Capture the cell that displays the provided text and extract its [X, Y] central coordinate. 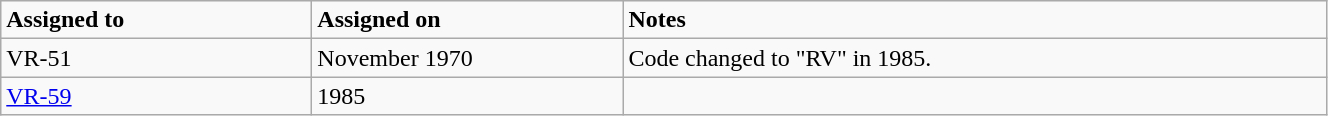
November 1970 [468, 58]
VR-51 [156, 58]
Notes [975, 20]
VR-59 [156, 96]
1985 [468, 96]
Assigned to [156, 20]
Code changed to "RV" in 1985. [975, 58]
Assigned on [468, 20]
